Locate the cell with the specified text and output its (x, y) center coordinate. 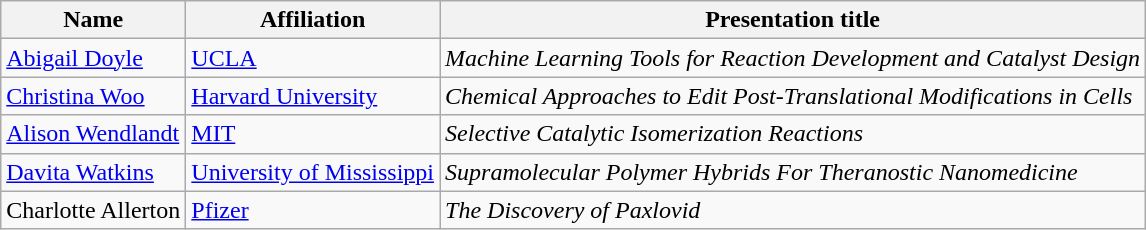
Alison Wendlandt (94, 134)
Pfizer (313, 210)
Presentation title (793, 20)
Christina Woo (94, 96)
Chemical Approaches to Edit Post-Translational Modifications in Cells (793, 96)
Selective Catalytic Isomerization Reactions (793, 134)
The Discovery of Paxlovid (793, 210)
Harvard University (313, 96)
Davita Watkins (94, 172)
Machine Learning Tools for Reaction Development and Catalyst Design (793, 58)
UCLA (313, 58)
Name (94, 20)
Charlotte Allerton (94, 210)
MIT (313, 134)
Supramolecular Polymer Hybrids For Theranostic Nanomedicine (793, 172)
Affiliation (313, 20)
Abigail Doyle (94, 58)
University of Mississippi (313, 172)
